Find where the given text appears and provide that cell's center as (X, Y) coordinate. 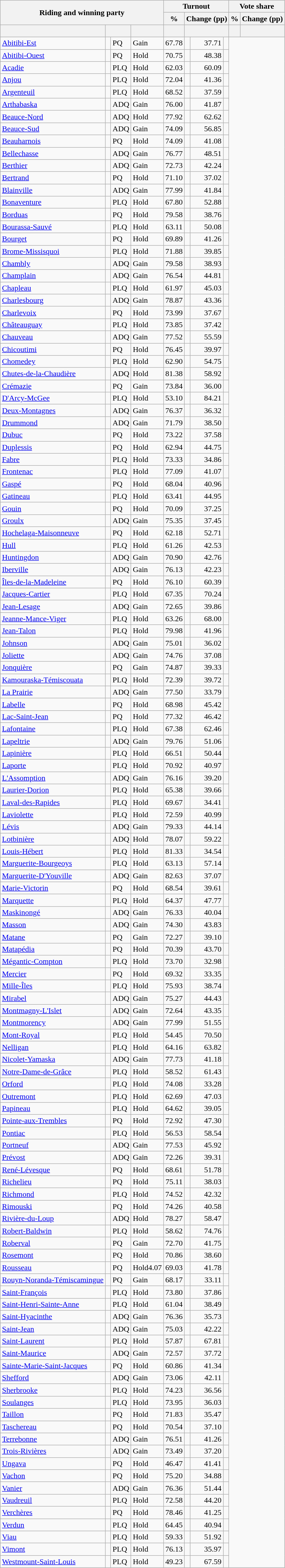
Sherbrooke (53, 1390)
Rimouski (53, 1206)
61.04 (174, 1304)
Rivière-du-Loup (53, 1219)
Marie-Victorin (53, 888)
45.42 (207, 704)
Duplessis (53, 447)
42.11 (207, 1378)
59.22 (207, 839)
39.61 (207, 888)
Nelligan (53, 1047)
64.62 (174, 1108)
Saint-Maurice (53, 1353)
Montmagny-L'Islet (53, 1010)
Pontiac (53, 1133)
58.62 (174, 1231)
Verchères (53, 1512)
38.76 (207, 215)
79.33 (174, 827)
Drummond (53, 423)
77.52 (174, 337)
84.21 (207, 398)
39.20 (207, 778)
36.00 (207, 386)
69.67 (174, 802)
61.43 (207, 1072)
69.89 (174, 239)
72.70 (174, 1243)
74.87 (174, 668)
75.03 (174, 1329)
75.35 (174, 521)
44.20 (207, 1500)
60.86 (174, 1366)
Marguerite-Bourgeoys (53, 863)
34.41 (207, 802)
Papineau (53, 1108)
Acadie (53, 68)
72.57 (174, 1353)
Mirabel (53, 998)
Vachon (53, 1476)
Châteauguay (53, 325)
40.96 (207, 484)
73.06 (174, 1378)
Soulanges (53, 1402)
Louis-Hébert (53, 851)
72.64 (174, 1010)
37.02 (207, 178)
Roberval (53, 1243)
36.03 (207, 1402)
37.71 (207, 43)
37.25 (207, 508)
70.39 (174, 949)
Huntingdon (53, 558)
46.42 (207, 716)
51.92 (207, 1537)
59.33 (174, 1537)
33.79 (207, 692)
77.53 (174, 1145)
Vimont (53, 1549)
34.54 (207, 851)
Hold4.07 (147, 1268)
73.22 (174, 435)
Brome-Missisquoi (53, 251)
38.74 (207, 986)
Robert-Baldwin (53, 1231)
76.45 (174, 349)
Sainte-Marie-Saint-Jacques (53, 1366)
74.23 (174, 1390)
64.45 (174, 1525)
39.85 (207, 251)
67.59 (207, 1562)
70.50 (207, 1035)
Mercier (53, 974)
62.03 (174, 68)
Arthabaska (53, 104)
74.26 (174, 1206)
Gouin (53, 508)
63.13 (174, 863)
41.25 (207, 1512)
54.45 (174, 1035)
63.26 (174, 619)
Turnout (196, 6)
41.08 (207, 141)
62.46 (207, 729)
Crémazie (53, 386)
73.80 (174, 1292)
Mégantic-Compton (53, 962)
Taschereau (53, 1427)
63.11 (174, 227)
Fabre (53, 459)
Nicolet-Yamaska (53, 1059)
32.98 (207, 962)
42.76 (207, 558)
41.78 (207, 1268)
37.20 (207, 1451)
Bourassa-Sauvé (53, 227)
37.45 (207, 521)
77.92 (174, 116)
78.07 (174, 839)
Beauce-Sud (53, 129)
38.60 (207, 1255)
33.35 (207, 974)
77.32 (174, 716)
Richmond (53, 1194)
75.27 (174, 998)
39.86 (207, 606)
81.38 (174, 374)
57.87 (174, 1341)
Maskinongé (53, 912)
48.38 (207, 55)
Lac-Saint-Jean (53, 716)
56.85 (207, 129)
81.33 (174, 851)
64.16 (174, 1047)
Masson (53, 925)
46.47 (174, 1463)
43.70 (207, 949)
72.26 (174, 1158)
74.30 (174, 925)
40.58 (207, 1206)
Pointe-aux-Trembles (53, 1121)
72.04 (174, 80)
Johnson (53, 643)
39.72 (207, 680)
37.59 (207, 92)
39.33 (207, 668)
63.41 (174, 496)
42.32 (207, 1194)
74.52 (174, 1194)
73.33 (174, 459)
71.88 (174, 251)
Orford (53, 1084)
35.73 (207, 1316)
38.03 (207, 1182)
Lotbinière (53, 839)
37.58 (207, 435)
49.23 (174, 1562)
L'Assomption (53, 778)
39.10 (207, 937)
60.09 (207, 68)
Vaudreuil (53, 1500)
Prévost (53, 1158)
36.56 (207, 1390)
Abitibi-Est (53, 43)
34.86 (207, 459)
37.10 (207, 1427)
62.62 (207, 116)
37.67 (207, 312)
40.97 (207, 766)
67.80 (174, 202)
Vanier (53, 1488)
37.07 (207, 876)
Bertrand (53, 178)
Dubuc (53, 435)
72.39 (174, 680)
73.95 (174, 1402)
Viau (53, 1537)
37.72 (207, 1353)
45.92 (207, 1145)
Beauce-Nord (53, 116)
40.99 (207, 815)
Bonaventure (53, 202)
73.84 (174, 386)
67.35 (174, 594)
52.71 (207, 533)
58.47 (207, 1219)
68.61 (174, 1170)
47.77 (207, 900)
51.78 (207, 1170)
Ungava (53, 1463)
54.75 (207, 362)
47.30 (207, 1121)
Shefford (53, 1378)
50.44 (207, 753)
75.01 (174, 643)
Lévis (53, 827)
Groulx (53, 521)
72.59 (174, 815)
41.84 (207, 190)
71.10 (174, 178)
43.35 (207, 1010)
Chapleau (53, 288)
62.94 (174, 447)
Terrebonne (53, 1439)
71.83 (174, 1415)
Notre-Dame-de-Grâce (53, 1072)
Jean-Lesage (53, 606)
Saint-Henri-Sainte-Anne (53, 1304)
77.73 (174, 1059)
72.73 (174, 166)
42.22 (207, 1329)
Frontenac (53, 472)
56.53 (174, 1133)
33.28 (207, 1084)
Joliette (53, 655)
41.96 (207, 631)
42.24 (207, 166)
Hochelaga-Maisonneuve (53, 533)
67.78 (174, 43)
76.00 (174, 104)
Lapinière (53, 753)
35.47 (207, 1415)
39.31 (207, 1158)
64.37 (174, 900)
68.00 (207, 619)
Vote share (256, 6)
78.87 (174, 300)
82.63 (174, 876)
Saint-Laurent (53, 1341)
Taillon (53, 1415)
76.10 (174, 582)
76.51 (174, 1439)
65.38 (174, 790)
44.43 (207, 998)
74.08 (174, 1084)
Charlevoix (53, 312)
68.98 (174, 704)
69.03 (174, 1268)
62.90 (174, 362)
Verdun (53, 1525)
Westmount-Saint-Louis (53, 1562)
43.36 (207, 300)
70.24 (207, 594)
42.53 (207, 545)
Kamouraska-Témiscouata (53, 680)
44.75 (207, 447)
41.34 (207, 1366)
47.03 (207, 1096)
Saint-François (53, 1292)
36.32 (207, 410)
41.41 (207, 1463)
60.39 (207, 582)
Jeanne-Mance-Viger (53, 619)
50.08 (207, 227)
61.26 (174, 545)
70.09 (174, 508)
Hull (53, 545)
62.18 (174, 533)
68.17 (174, 1280)
70.90 (174, 558)
72.65 (174, 606)
Jacques-Cartier (53, 594)
57.14 (207, 863)
58.92 (207, 374)
René-Lévesque (53, 1170)
77.50 (174, 692)
Berthier (53, 166)
55.59 (207, 337)
76.33 (174, 912)
Gaspé (53, 484)
78.27 (174, 1219)
73.70 (174, 962)
67.81 (207, 1341)
Lapeltrie (53, 741)
Argenteuil (53, 92)
71.79 (174, 423)
67.38 (174, 729)
44.95 (207, 496)
63.82 (207, 1047)
Laurier-Dorion (53, 790)
73.99 (174, 312)
Trois-Rivières (53, 1451)
D'Arcy-McGee (53, 398)
39.97 (207, 349)
40.04 (207, 912)
Anjou (53, 80)
Gatineau (53, 496)
Iberville (53, 570)
Jean-Talon (53, 631)
79.98 (174, 631)
75.11 (174, 1182)
69.32 (174, 974)
Riding and winning party (82, 13)
73.85 (174, 325)
41.87 (207, 104)
34.88 (207, 1476)
66.51 (174, 753)
Bellechasse (53, 153)
Laporte (53, 766)
Champlain (53, 276)
37.08 (207, 655)
42.23 (207, 570)
52.88 (207, 202)
41.07 (207, 472)
Rouyn-Noranda-Témiscamingue (53, 1280)
Matapédia (53, 949)
51.44 (207, 1488)
Blainville (53, 190)
Montmorency (53, 1023)
Chambly (53, 263)
70.54 (174, 1427)
70.86 (174, 1255)
38.49 (207, 1304)
Portneuf (53, 1145)
76.54 (174, 276)
41.36 (207, 80)
33.11 (207, 1280)
76.16 (174, 778)
38.93 (207, 263)
44.81 (207, 276)
79.76 (174, 741)
Mont-Royal (53, 1035)
Chutes-de-la-Chaudière (53, 374)
Chicoutimi (53, 349)
78.46 (174, 1512)
36.02 (207, 643)
68.52 (174, 92)
Rosemont (53, 1255)
Îles-de-la-Madeleine (53, 582)
70.75 (174, 55)
77.09 (174, 472)
Rousseau (53, 1268)
72.58 (174, 1500)
68.54 (174, 888)
Deux-Montagnes (53, 410)
La Prairie (53, 692)
Chauveau (53, 337)
Richelieu (53, 1182)
35.97 (207, 1549)
37.42 (207, 325)
Outremont (53, 1096)
51.55 (207, 1023)
41.75 (207, 1243)
Chomedey (53, 362)
48.51 (207, 153)
70.92 (174, 766)
75.20 (174, 1476)
61.97 (174, 288)
41.18 (207, 1059)
58.54 (207, 1133)
44.14 (207, 827)
45.03 (207, 288)
51.06 (207, 741)
72.27 (174, 937)
39.05 (207, 1108)
Bourget (53, 239)
62.69 (174, 1096)
Borduas (53, 215)
Abitibi-Ouest (53, 55)
Charlesbourg (53, 300)
75.93 (174, 986)
Labelle (53, 704)
Laviolette (53, 815)
72.92 (174, 1121)
Saint-Hyacinthe (53, 1316)
Beauharnois (53, 141)
37.86 (207, 1292)
76.37 (174, 410)
Laval-des-Rapides (53, 802)
Marquette (53, 900)
Saint-Jean (53, 1329)
43.83 (207, 925)
58.52 (174, 1072)
40.94 (207, 1525)
Matane (53, 937)
Marguerite-D'Youville (53, 876)
Jonquière (53, 668)
38.50 (207, 423)
53.10 (174, 398)
68.04 (174, 484)
73.49 (174, 1451)
Lafontaine (53, 729)
Mille-Îles (53, 986)
39.66 (207, 790)
76.77 (174, 153)
